For the text-containing cell, return its midpoint in [x, y] coordinate format. 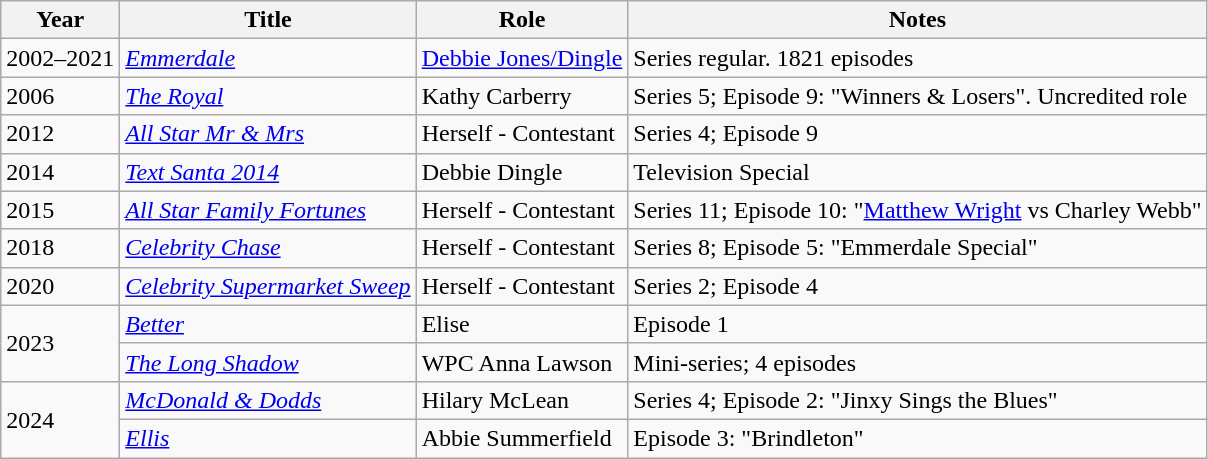
Better [268, 324]
2023 [60, 343]
2002–2021 [60, 58]
Abbie Summerfield [522, 438]
The Royal [268, 96]
The Long Shadow [268, 362]
Hilary McLean [522, 400]
Series 4; Episode 9 [918, 134]
Text Santa 2014 [268, 172]
Series regular. 1821 episodes [918, 58]
Notes [918, 20]
2018 [60, 248]
Series 2; Episode 4 [918, 286]
2014 [60, 172]
Role [522, 20]
Series 5; Episode 9: "Winners & Losers". Uncredited role [918, 96]
2015 [60, 210]
Episode 1 [918, 324]
Debbie Dingle [522, 172]
Series 4; Episode 2: "Jinxy Sings the Blues" [918, 400]
2006 [60, 96]
2020 [60, 286]
Emmerdale [268, 58]
Series 8; Episode 5: "Emmerdale Special" [918, 248]
All Star Mr & Mrs [268, 134]
Episode 3: "Brindleton" [918, 438]
All Star Family Fortunes [268, 210]
Ellis [268, 438]
Mini-series; 4 episodes [918, 362]
Celebrity Chase [268, 248]
Television Special [918, 172]
Title [268, 20]
Series 11; Episode 10: "Matthew Wright vs Charley Webb" [918, 210]
McDonald & Dodds [268, 400]
Debbie Jones/Dingle [522, 58]
2012 [60, 134]
Celebrity Supermarket Sweep [268, 286]
Kathy Carberry [522, 96]
2024 [60, 419]
WPC Anna Lawson [522, 362]
Elise [522, 324]
Year [60, 20]
